Find where the given text appears and provide that cell's center as [X, Y] coordinate. 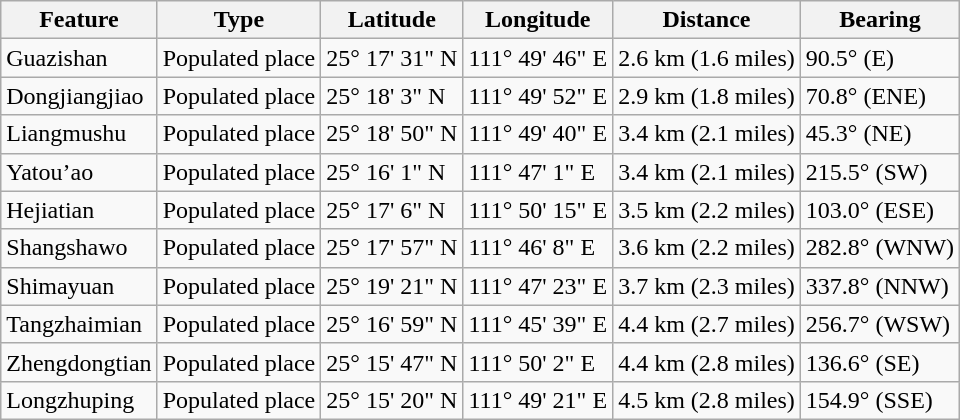
Yatou’ao [79, 172]
2.6 km (1.6 miles) [707, 58]
25° 15' 20" N [392, 400]
Liangmushu [79, 134]
111° 47' 1" E [538, 172]
Longitude [538, 20]
90.5° (E) [880, 58]
103.0° (ESE) [880, 210]
Feature [79, 20]
111° 49' 40" E [538, 134]
25° 18' 50" N [392, 134]
111° 47' 23" E [538, 286]
Tangzhaimian [79, 324]
Dongjiangjiao [79, 96]
111° 49' 21" E [538, 400]
25° 18' 3" N [392, 96]
Hejiatian [79, 210]
25° 15' 47" N [392, 362]
282.8° (WNW) [880, 248]
25° 17' 6" N [392, 210]
111° 49' 46" E [538, 58]
Zhengdongtian [79, 362]
25° 16' 1" N [392, 172]
154.9° (SSE) [880, 400]
111° 46' 8" E [538, 248]
Shimayuan [79, 286]
256.7° (WSW) [880, 324]
111° 50' 15" E [538, 210]
337.8° (NNW) [880, 286]
Shangshawo [79, 248]
Bearing [880, 20]
4.5 km (2.8 miles) [707, 400]
4.4 km (2.8 miles) [707, 362]
4.4 km (2.7 miles) [707, 324]
3.7 km (2.3 miles) [707, 286]
45.3° (NE) [880, 134]
Longzhuping [79, 400]
25° 17' 31" N [392, 58]
25° 16' 59" N [392, 324]
3.6 km (2.2 miles) [707, 248]
2.9 km (1.8 miles) [707, 96]
3.5 km (2.2 miles) [707, 210]
Guazishan [79, 58]
136.6° (SE) [880, 362]
111° 50' 2" E [538, 362]
111° 49' 52" E [538, 96]
70.8° (ENE) [880, 96]
25° 19' 21" N [392, 286]
215.5° (SW) [880, 172]
25° 17' 57" N [392, 248]
Latitude [392, 20]
Type [239, 20]
Distance [707, 20]
111° 45' 39" E [538, 324]
